Search for the cell housing the specified text and yield its (x, y) center coordinate. 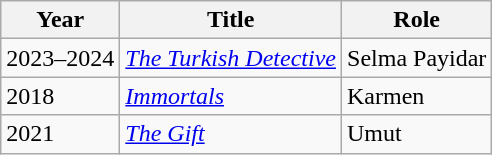
Immortals (231, 96)
2021 (60, 134)
Title (231, 20)
Karmen (417, 96)
The Gift (231, 134)
Umut (417, 134)
2018 (60, 96)
Selma Payidar (417, 58)
The Turkish Detective (231, 58)
Year (60, 20)
Role (417, 20)
2023–2024 (60, 58)
